Identify which cell holds the provided text, then report its (x, y) central coordinate. 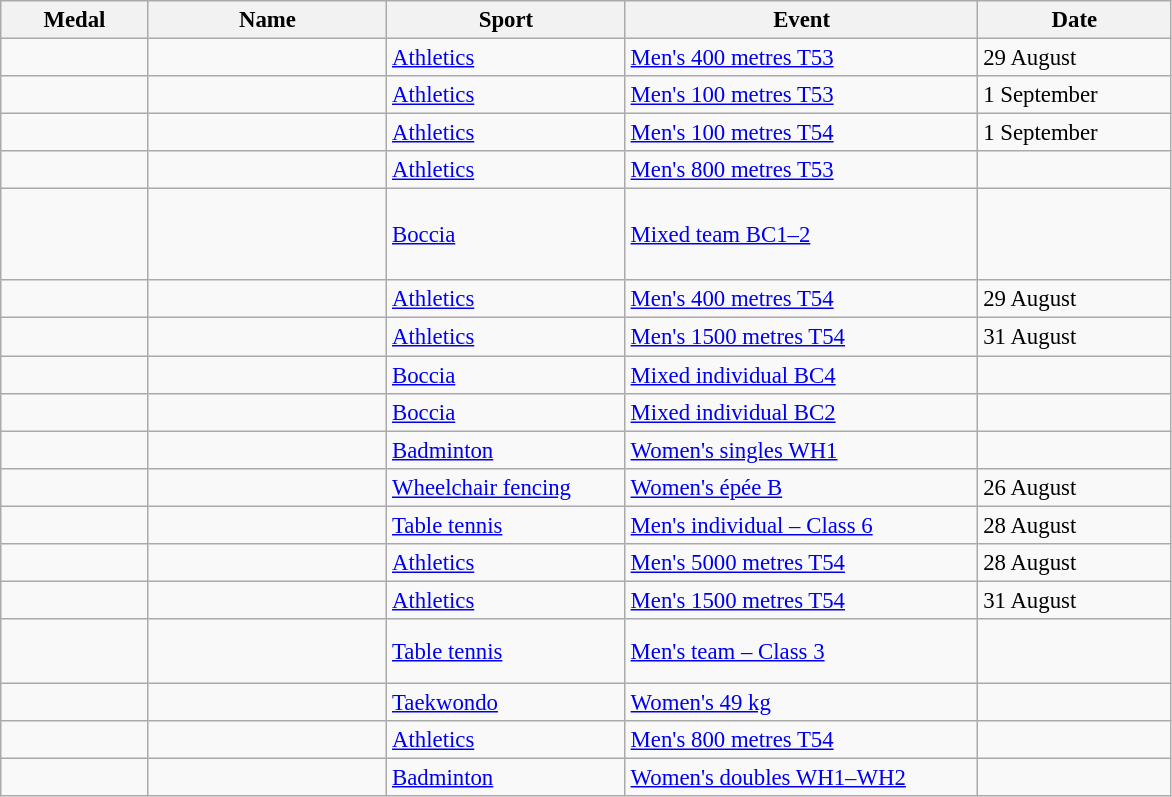
Women's épée B (802, 487)
Mixed individual BC4 (802, 375)
Wheelchair fencing (506, 487)
Taekwondo (506, 702)
Women's 49 kg (802, 702)
Women's doubles WH1–WH2 (802, 778)
Men's 400 metres T53 (802, 58)
Men's 5000 metres T54 (802, 563)
Men's 400 metres T54 (802, 299)
Name (268, 20)
Medal (74, 20)
Mixed individual BC2 (802, 412)
Sport (506, 20)
Event (802, 20)
Men's 800 metres T54 (802, 740)
Mixed team BC1–2 (802, 235)
Men's 800 metres T53 (802, 170)
Women's singles WH1 (802, 450)
Date (1074, 20)
Men's 100 metres T54 (802, 133)
26 August (1074, 487)
Men's team – Class 3 (802, 652)
Men's individual – Class 6 (802, 525)
Men's 100 metres T53 (802, 95)
